Provide the (x, y) coordinate of the cell's center where the given text is located.  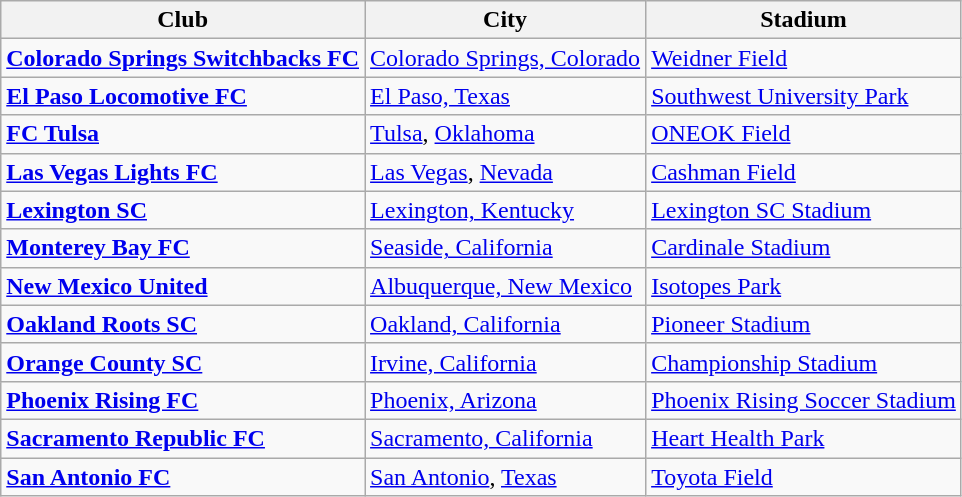
City (506, 20)
Sacramento, California (506, 438)
Cardinale Stadium (804, 248)
Las Vegas, Nevada (506, 172)
Monterey Bay FC (183, 248)
Pioneer Stadium (804, 324)
Las Vegas Lights FC (183, 172)
Seaside, California (506, 248)
Isotopes Park (804, 286)
El Paso Locomotive FC (183, 96)
Colorado Springs, Colorado (506, 58)
Phoenix Rising Soccer Stadium (804, 400)
Phoenix, Arizona (506, 400)
Heart Health Park (804, 438)
Lexington SC Stadium (804, 210)
El Paso, Texas (506, 96)
Colorado Springs Switchbacks FC (183, 58)
Club (183, 20)
Irvine, California (506, 362)
Weidner Field (804, 58)
Championship Stadium (804, 362)
Stadium (804, 20)
Oakland, California (506, 324)
FC Tulsa (183, 134)
Lexington, Kentucky (506, 210)
Oakland Roots SC (183, 324)
Albuquerque, New Mexico (506, 286)
Phoenix Rising FC (183, 400)
Cashman Field (804, 172)
ONEOK Field (804, 134)
San Antonio FC (183, 477)
Tulsa, Oklahoma (506, 134)
Sacramento Republic FC (183, 438)
Toyota Field (804, 477)
San Antonio, Texas (506, 477)
Southwest University Park (804, 96)
New Mexico United (183, 286)
Orange County SC (183, 362)
Lexington SC (183, 210)
